Locate the cell with the specified text and output its [x, y] center coordinate. 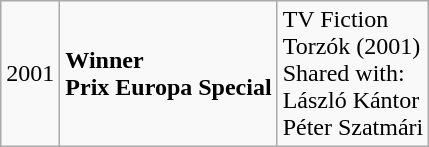
TV FictionTorzók (2001)Shared with:László KántorPéter Szatmári [353, 74]
WinnerPrix Europa Special [168, 74]
2001 [30, 74]
